Provide the (x, y) coordinate of the cell's center where the given text is located.  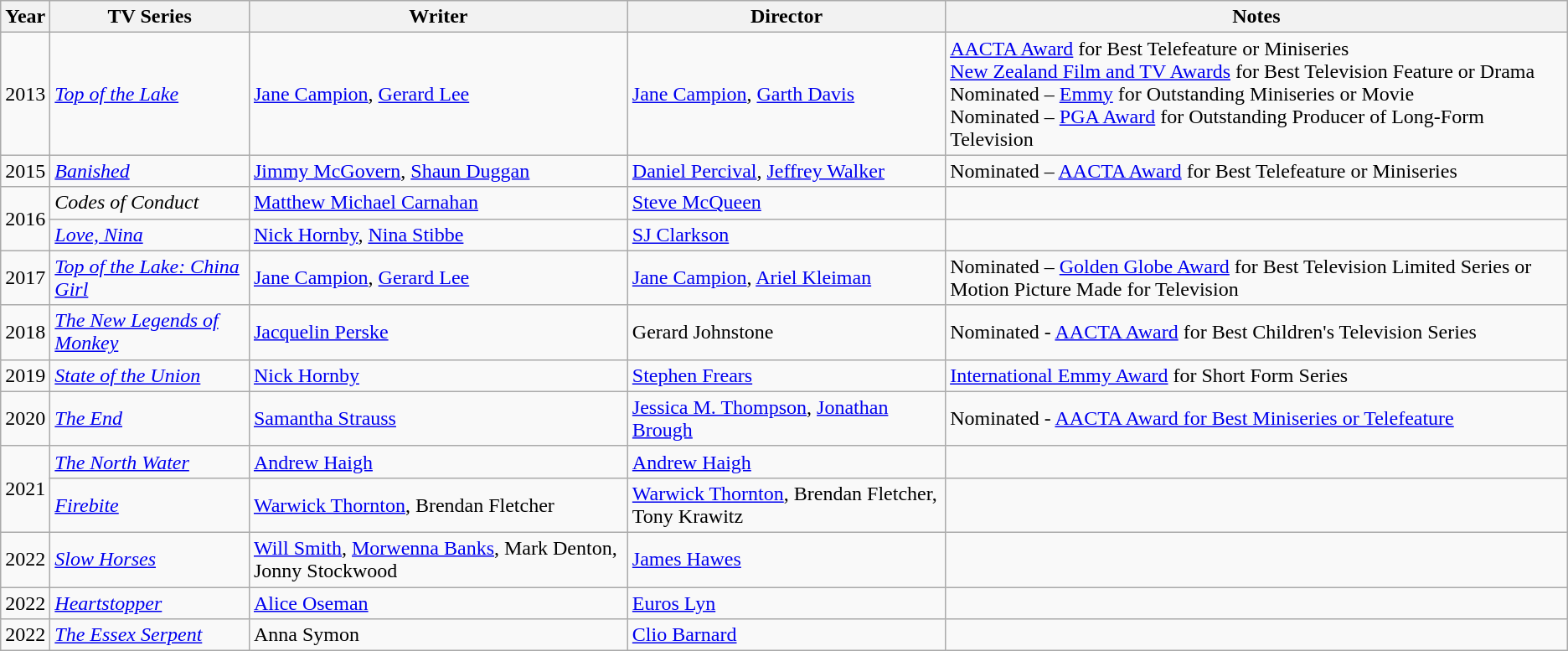
Nominated - AACTA Award for Best Miniseries or Telefeature (1256, 419)
Jane Campion, Ariel Kleiman (786, 278)
The End (150, 419)
James Hawes (786, 560)
Year (25, 17)
International Emmy Award for Short Form Series (1256, 375)
Matthew Michael Carnahan (438, 203)
Nominated - AACTA Award for Best Children's Television Series (1256, 332)
2015 (25, 171)
Samantha Strauss (438, 419)
SJ Clarkson (786, 235)
Euros Lyn (786, 602)
State of the Union (150, 375)
Nominated – Golden Globe Award for Best Television Limited Series or Motion Picture Made for Television (1256, 278)
Notes (1256, 17)
Steve McQueen (786, 203)
2013 (25, 94)
The North Water (150, 462)
Clio Barnard (786, 635)
Anna Symon (438, 635)
2019 (25, 375)
Gerard Johnstone (786, 332)
Top of the Lake (150, 94)
Jane Campion, Garth Davis (786, 94)
The New Legends of Monkey (150, 332)
2016 (25, 219)
2021 (25, 489)
2020 (25, 419)
Codes of Conduct (150, 203)
Heartstopper (150, 602)
Warwick Thornton, Brendan Fletcher (438, 504)
Love, Nina (150, 235)
Stephen Frears (786, 375)
Writer (438, 17)
Jessica M. Thompson, Jonathan Brough (786, 419)
Nick Hornby, Nina Stibbe (438, 235)
Banished (150, 171)
The Essex Serpent (150, 635)
Director (786, 17)
Jimmy McGovern, Shaun Duggan (438, 171)
TV Series (150, 17)
Will Smith, Morwenna Banks, Mark Denton, Jonny Stockwood (438, 560)
Top of the Lake: China Girl (150, 278)
Nominated – AACTA Award for Best Telefeature or Miniseries (1256, 171)
Warwick Thornton, Brendan Fletcher, Tony Krawitz (786, 504)
2017 (25, 278)
Slow Horses (150, 560)
Firebite (150, 504)
Jacquelin Perske (438, 332)
Alice Oseman (438, 602)
2018 (25, 332)
Daniel Percival, Jeffrey Walker (786, 171)
Nick Hornby (438, 375)
